Find where the given text appears and provide that cell's center as [x, y] coordinate. 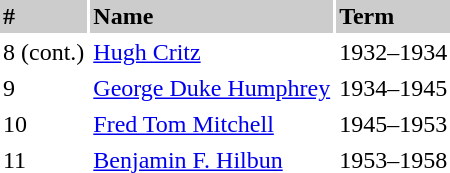
1934–1945 [393, 88]
Hugh Critz [212, 52]
George Duke Humphrey [212, 88]
# [44, 16]
Fred Tom Mitchell [212, 124]
1945–1953 [393, 124]
Term [393, 16]
Name [212, 16]
1932–1934 [393, 52]
9 [44, 88]
8 (cont.) [44, 52]
10 [44, 124]
